Search for the cell housing the specified text and yield its (X, Y) center coordinate. 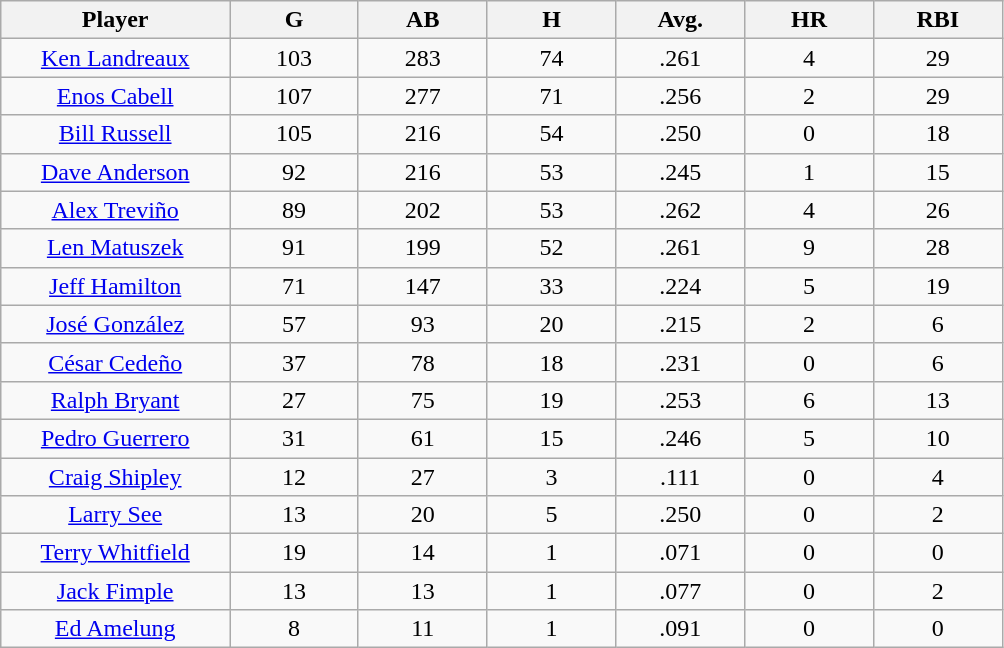
74 (552, 58)
91 (294, 248)
14 (422, 553)
78 (422, 362)
Player (116, 20)
Enos Cabell (116, 96)
H (552, 20)
9 (810, 248)
3 (552, 477)
12 (294, 477)
107 (294, 96)
César Cedeño (116, 362)
AB (422, 20)
Alex Treviño (116, 210)
54 (552, 134)
.246 (680, 438)
.231 (680, 362)
33 (552, 286)
26 (938, 210)
75 (422, 400)
Dave Anderson (116, 172)
8 (294, 629)
202 (422, 210)
Jeff Hamilton (116, 286)
.224 (680, 286)
.071 (680, 553)
28 (938, 248)
103 (294, 58)
Ed Amelung (116, 629)
Terry Whitfield (116, 553)
11 (422, 629)
147 (422, 286)
277 (422, 96)
.245 (680, 172)
57 (294, 324)
Craig Shipley (116, 477)
.091 (680, 629)
37 (294, 362)
RBI (938, 20)
Pedro Guerrero (116, 438)
89 (294, 210)
HR (810, 20)
.111 (680, 477)
G (294, 20)
Larry See (116, 515)
283 (422, 58)
105 (294, 134)
Bill Russell (116, 134)
José González (116, 324)
Ken Landreaux (116, 58)
93 (422, 324)
Ralph Bryant (116, 400)
52 (552, 248)
.262 (680, 210)
.253 (680, 400)
.077 (680, 591)
Avg. (680, 20)
.215 (680, 324)
Len Matuszek (116, 248)
10 (938, 438)
61 (422, 438)
31 (294, 438)
.256 (680, 96)
199 (422, 248)
92 (294, 172)
Jack Fimple (116, 591)
